Pinpoint the cell where the given text exists, returning its [x, y] midpoint coordinate. 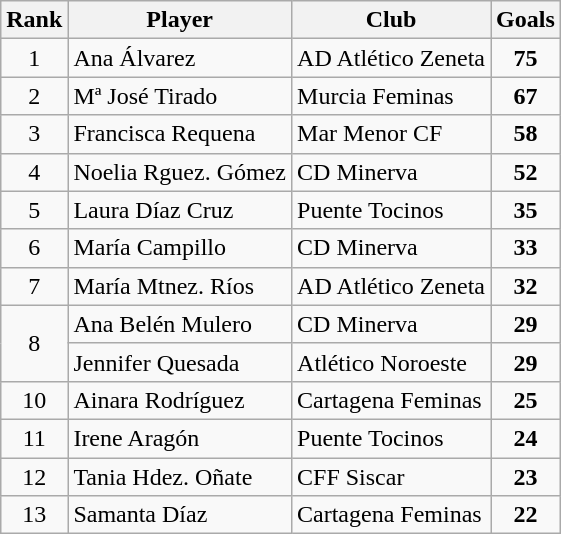
2 [34, 96]
22 [526, 515]
Goals [526, 20]
Irene Aragón [180, 438]
6 [34, 248]
10 [34, 400]
3 [34, 134]
8 [34, 343]
Club [392, 20]
67 [526, 96]
25 [526, 400]
24 [526, 438]
4 [34, 172]
Jennifer Quesada [180, 362]
52 [526, 172]
33 [526, 248]
Atlético Noroeste [392, 362]
7 [34, 286]
Ainara Rodríguez [180, 400]
13 [34, 515]
1 [34, 58]
Mª José Tirado [180, 96]
Noelia Rguez. Gómez [180, 172]
32 [526, 286]
Murcia Feminas [392, 96]
Ana Belén Mulero [180, 324]
Ana Álvarez [180, 58]
23 [526, 477]
11 [34, 438]
Laura Díaz Cruz [180, 210]
Rank [34, 20]
Samanta Díaz [180, 515]
Tania Hdez. Oñate [180, 477]
CFF Siscar [392, 477]
Francisca Requena [180, 134]
María Mtnez. Ríos [180, 286]
María Campillo [180, 248]
35 [526, 210]
12 [34, 477]
58 [526, 134]
75 [526, 58]
Player [180, 20]
5 [34, 210]
Mar Menor CF [392, 134]
